Capture the cell that displays the provided text and extract its [x, y] central coordinate. 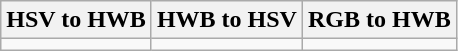
HWB to HSV [226, 20]
RGB to HWB [379, 20]
HSV to HWB [76, 20]
